Find where the given text appears and provide that cell's center as [X, Y] coordinate. 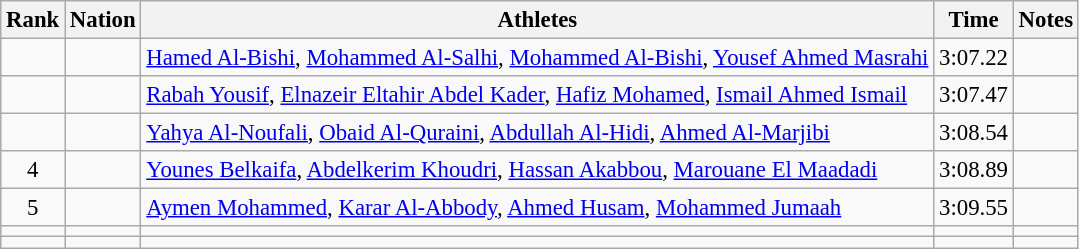
3:08.54 [974, 133]
4 [33, 170]
Notes [1046, 20]
Aymen Mohammed, Karar Al-Abbody, Ahmed Husam, Mohammed Jumaah [538, 208]
3:09.55 [974, 208]
Time [974, 20]
3:07.47 [974, 95]
5 [33, 208]
3:07.22 [974, 58]
Hamed Al-Bishi, Mohammed Al-Salhi, Mohammed Al-Bishi, Yousef Ahmed Masrahi [538, 58]
Rank [33, 20]
Younes Belkaifa, Abdelkerim Khoudri, Hassan Akabbou, Marouane El Maadadi [538, 170]
3:08.89 [974, 170]
Rabah Yousif, Elnazeir Eltahir Abdel Kader, Hafiz Mohamed, Ismail Ahmed Ismail [538, 95]
Athletes [538, 20]
Yahya Al-Noufali, Obaid Al-Quraini, Abdullah Al-Hidi, Ahmed Al-Marjibi [538, 133]
Nation [103, 20]
